Capture the cell that displays the provided text and extract its (x, y) central coordinate. 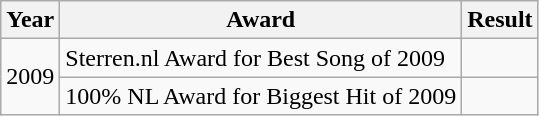
Sterren.nl Award for Best Song of 2009 (261, 58)
Award (261, 20)
Result (500, 20)
100% NL Award for Biggest Hit of 2009 (261, 96)
2009 (30, 77)
Year (30, 20)
